Capture the cell that displays the provided text and extract its (x, y) central coordinate. 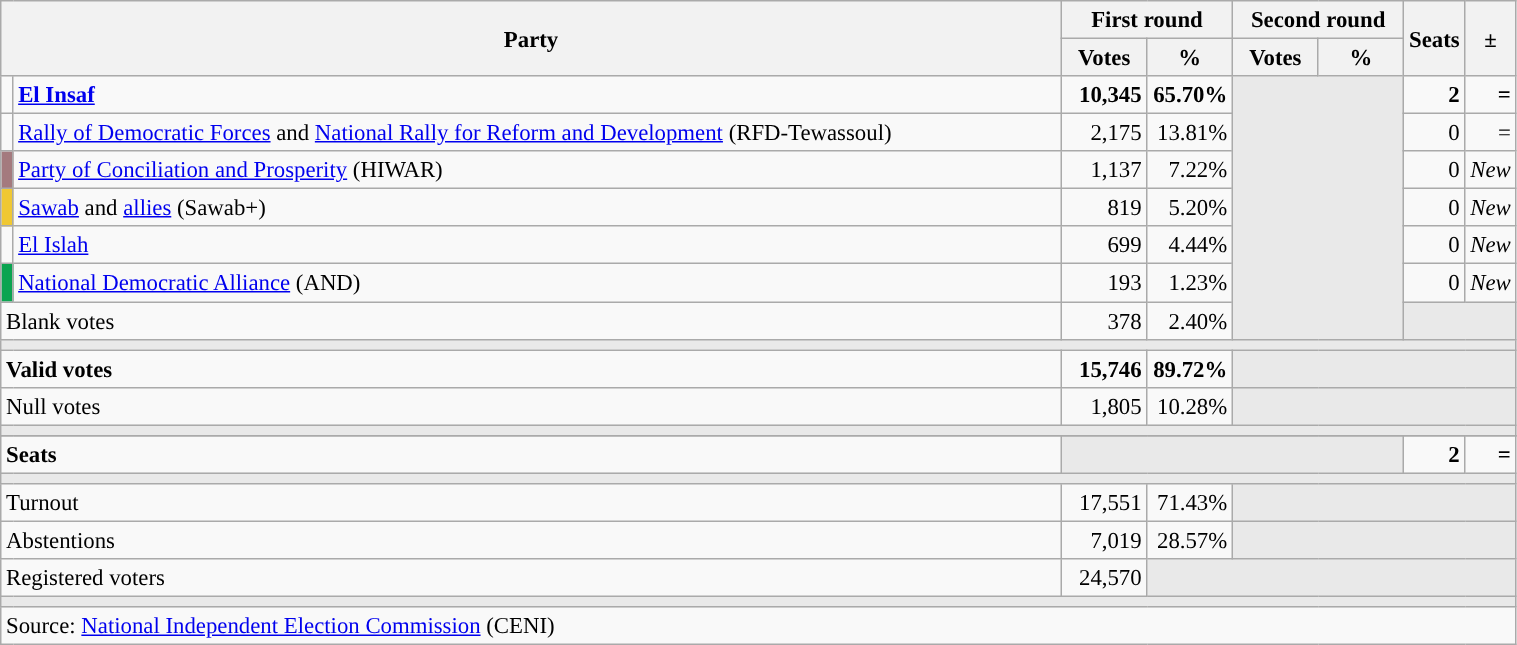
7,019 (1104, 540)
7.22% (1190, 170)
2.40% (1190, 321)
First round (1146, 20)
Sawab and allies (Sawab+) (537, 208)
1,805 (1104, 406)
El Insaf (537, 95)
± (1490, 38)
699 (1104, 245)
Null votes (532, 406)
Turnout (532, 503)
65.70% (1190, 95)
378 (1104, 321)
Party (532, 38)
Blank votes (532, 321)
89.72% (1190, 369)
24,570 (1104, 578)
Abstentions (532, 540)
5.20% (1190, 208)
28.57% (1190, 540)
Registered voters (532, 578)
10.28% (1190, 406)
El Islah (537, 245)
10,345 (1104, 95)
2,175 (1104, 133)
National Democratic Alliance (AND) (537, 283)
Party of Conciliation and Prosperity (HIWAR) (537, 170)
17,551 (1104, 503)
Source: National Independent Election Commission (CENI) (758, 626)
Rally of Democratic Forces and National Rally for Reform and Development (RFD-Tewassoul) (537, 133)
Second round (1318, 20)
4.44% (1190, 245)
15,746 (1104, 369)
71.43% (1190, 503)
819 (1104, 208)
Valid votes (532, 369)
193 (1104, 283)
13.81% (1190, 133)
1.23% (1190, 283)
1,137 (1104, 170)
